Pinpoint the cell where the given text exists, returning its [x, y] midpoint coordinate. 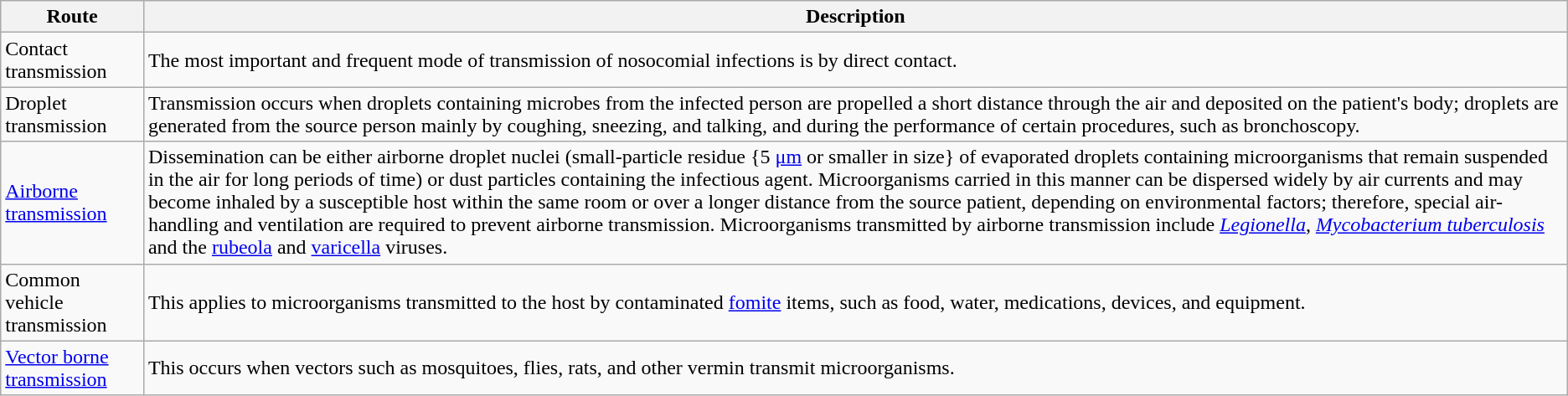
Airborne transmission [72, 203]
Common vehicle transmission [72, 302]
Vector borne transmission [72, 368]
Route [72, 17]
This occurs when vectors such as mosquitoes, flies, rats, and other vermin transmit microorganisms. [855, 368]
This applies to microorganisms transmitted to the host by contaminated fomite items, such as food, water, medications, devices, and equipment. [855, 302]
Description [855, 17]
The most important and frequent mode of transmission of nosocomial infections is by direct contact. [855, 60]
Droplet transmission [72, 114]
Contact transmission [72, 60]
